Extract the (X, Y) coordinate from the center of the cell holding the provided text.  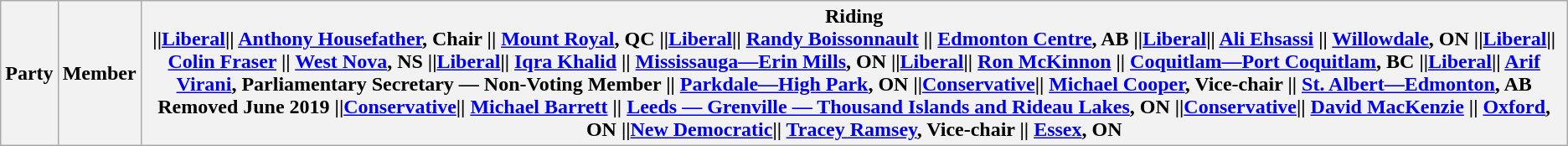
Member (99, 74)
Party (29, 74)
